Identify which cell holds the provided text, then report its [x, y] central coordinate. 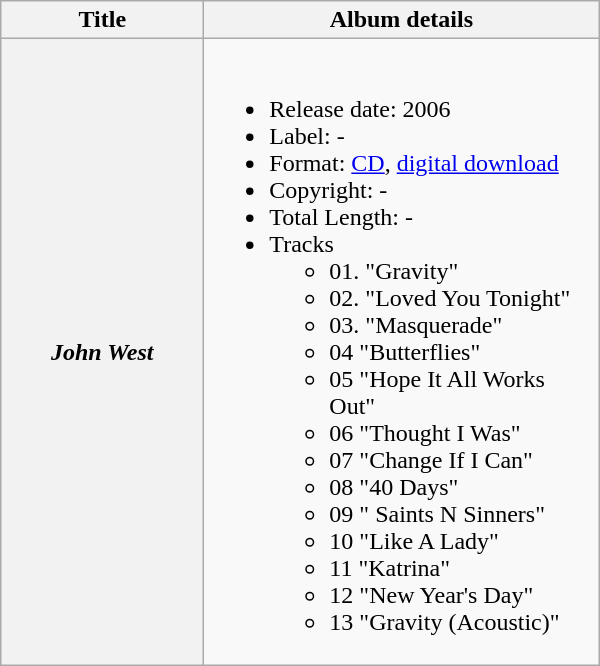
John West [102, 352]
Title [102, 20]
Album details [402, 20]
